Find where the given text appears and provide that cell's center as [X, Y] coordinate. 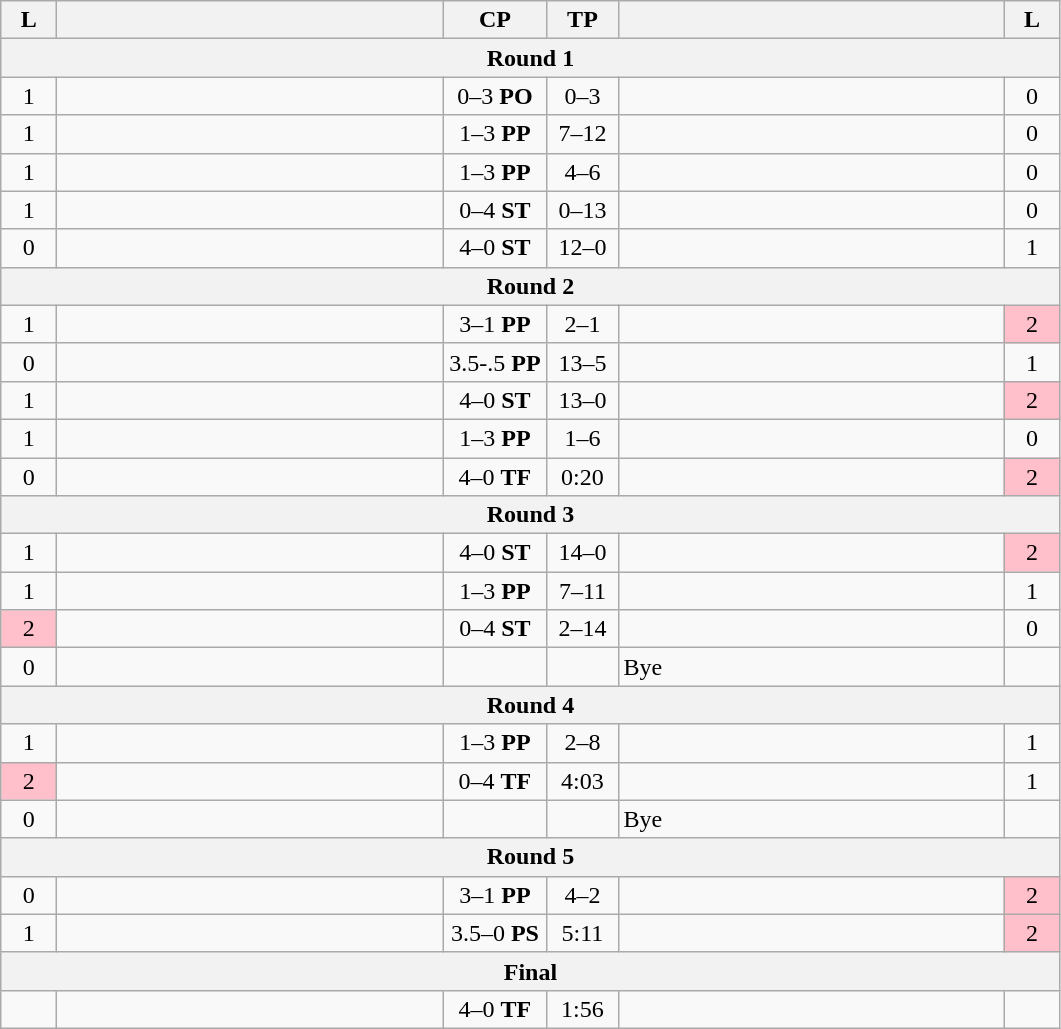
0:20 [582, 477]
0–3 PO [495, 96]
3.5-.5 PP [495, 362]
5:11 [582, 933]
12–0 [582, 248]
TP [582, 20]
Round 3 [530, 515]
2–14 [582, 629]
Final [530, 971]
Round 4 [530, 705]
0–13 [582, 210]
7–11 [582, 591]
3.5–0 PS [495, 933]
1:56 [582, 1009]
14–0 [582, 553]
4–2 [582, 895]
0–3 [582, 96]
4:03 [582, 781]
13–0 [582, 400]
13–5 [582, 362]
4–6 [582, 172]
CP [495, 20]
1–6 [582, 438]
2–1 [582, 324]
2–8 [582, 743]
0–4 TF [495, 781]
Round 1 [530, 58]
Round 2 [530, 286]
7–12 [582, 134]
Round 5 [530, 857]
